Detect which cell encompasses the target text, then output its (X, Y) center coordinate. 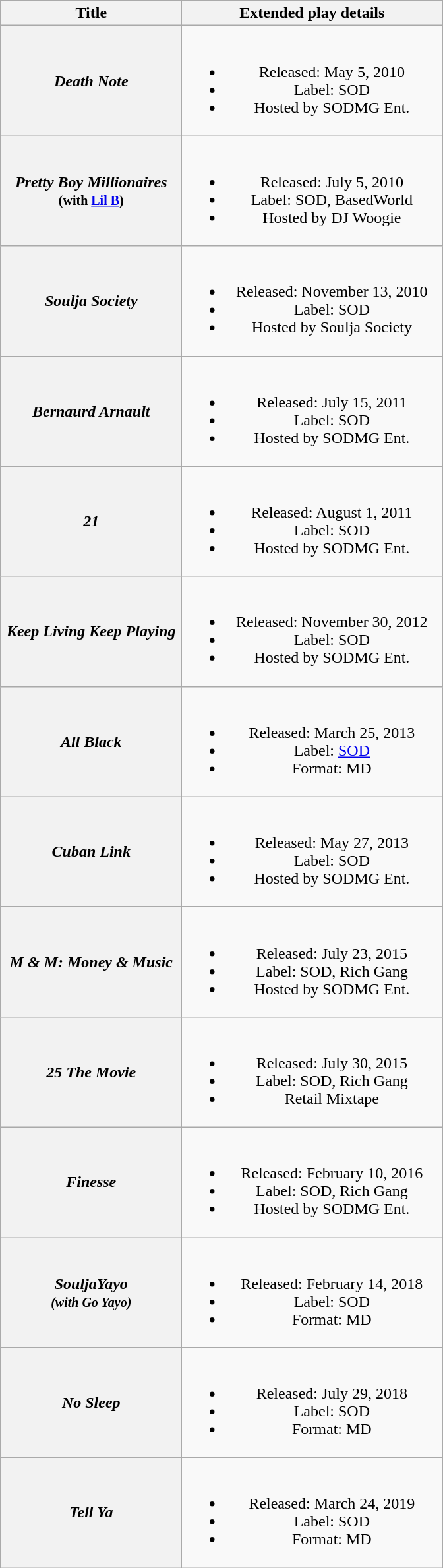
No Sleep (91, 1403)
Cuban Link (91, 852)
Released: November 30, 2012Label: SODHosted by SODMG Ent. (312, 632)
Released: March 24, 2019Label: SODFormat: MD (312, 1513)
Finesse (91, 1182)
Pretty Boy Millionaires(with Lil B) (91, 191)
Released: February 14, 2018Label: SODFormat: MD (312, 1292)
Keep Living Keep Playing (91, 632)
Title (91, 13)
Tell Ya (91, 1513)
Released: March 25, 2013Label: SODFormat: MD (312, 741)
Extended play details (312, 13)
All Black (91, 741)
Released: November 13, 2010Label: SODHosted by Soulja Society (312, 301)
M & M: Money & Music (91, 961)
Released: May 5, 2010Label: SODHosted by SODMG Ent. (312, 80)
Released: July 15, 2011Label: SODHosted by SODMG Ent. (312, 411)
21 (91, 521)
Soulja Society (91, 301)
Released: February 10, 2016Label: SOD, Rich GangHosted by SODMG Ent. (312, 1182)
Released: July 23, 2015Label: SOD, Rich GangHosted by SODMG Ent. (312, 961)
Released: August 1, 2011Label: SODHosted by SODMG Ent. (312, 521)
Released: July 29, 2018Label: SODFormat: MD (312, 1403)
Released: July 30, 2015Label: SOD, Rich GangRetail Mixtape (312, 1072)
Released: July 5, 2010Label: SOD, BasedWorldHosted by DJ Woogie (312, 191)
25 The Movie (91, 1072)
Death Note (91, 80)
Bernaurd Arnault (91, 411)
SouljaYayo (with Go Yayo) (91, 1292)
Released: May 27, 2013Label: SODHosted by SODMG Ent. (312, 852)
